Extract the [X, Y] coordinate from the center of the cell holding the provided text.  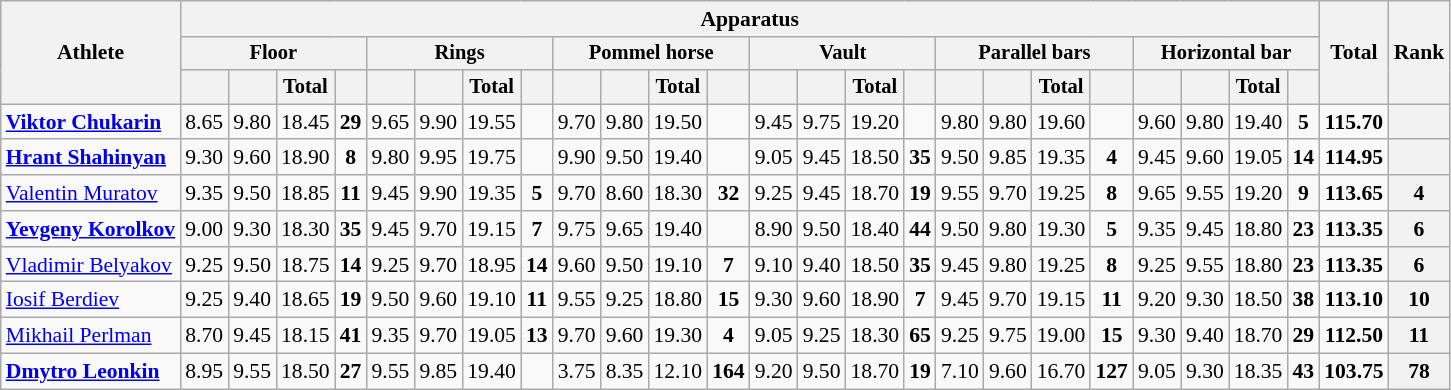
41 [351, 336]
8.60 [625, 193]
103.75 [1354, 372]
9 [1303, 193]
38 [1303, 300]
164 [728, 372]
78 [1420, 372]
Vault [843, 54]
Rings [459, 54]
19.00 [1062, 336]
43 [1303, 372]
114.95 [1354, 158]
10 [1420, 300]
Iosif Berdiev [90, 300]
127 [1112, 372]
18.40 [876, 229]
Pommel horse [652, 54]
19.60 [1062, 122]
8.65 [204, 122]
18.95 [492, 265]
9.95 [438, 158]
9.10 [774, 265]
32 [728, 193]
Apparatus [750, 19]
113.65 [1354, 193]
18.75 [306, 265]
Rank [1420, 52]
16.70 [1062, 372]
18.65 [306, 300]
8.70 [204, 336]
27 [351, 372]
Floor [273, 54]
112.50 [1354, 336]
19.75 [492, 158]
Dmytro Leonkin [90, 372]
Athlete [90, 52]
Horizontal bar [1226, 54]
Hrant Shahinyan [90, 158]
7.10 [960, 372]
8.95 [204, 372]
Parallel bars [1034, 54]
Yevgeny Korolkov [90, 229]
44 [920, 229]
8.90 [774, 229]
65 [920, 336]
Mikhail Perlman [90, 336]
18.85 [306, 193]
18.35 [1258, 372]
113.10 [1354, 300]
18.15 [306, 336]
18.45 [306, 122]
19.50 [678, 122]
8.35 [625, 372]
12.10 [678, 372]
19.55 [492, 122]
3.75 [577, 372]
13 [537, 336]
Viktor Chukarin [90, 122]
Valentin Muratov [90, 193]
115.70 [1354, 122]
Vladimir Belyakov [90, 265]
9.00 [204, 229]
